Return [x, y] of the center of cell containing provided text 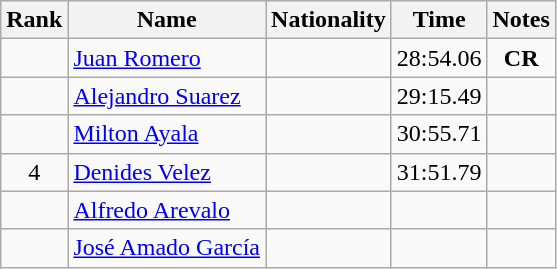
José Amado García [167, 248]
Juan Romero [167, 58]
Denides Velez [167, 172]
Milton Ayala [167, 134]
Alejandro Suarez [167, 96]
Name [167, 20]
28:54.06 [439, 58]
Time [439, 20]
31:51.79 [439, 172]
30:55.71 [439, 134]
4 [34, 172]
Rank [34, 20]
Alfredo Arevalo [167, 210]
29:15.49 [439, 96]
Nationality [329, 20]
CR [521, 58]
Notes [521, 20]
